Locate the cell with the specified text and output its [x, y] center coordinate. 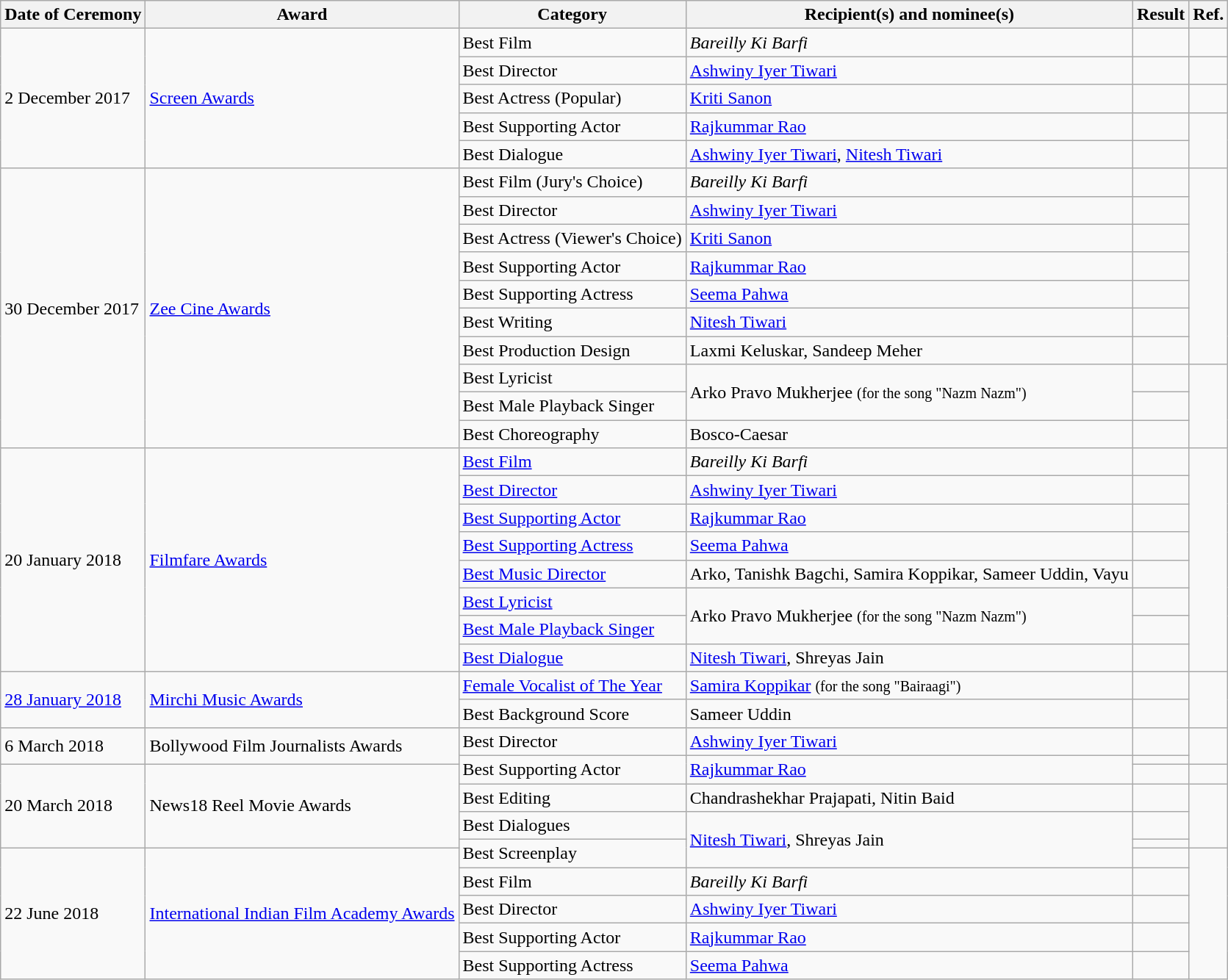
Chandrashekhar Prajapati, Nitin Baid [909, 797]
Category [572, 15]
Ashwiny Iyer Tiwari, Nitesh Tiwari [909, 154]
Date of Ceremony [73, 15]
6 March 2018 [73, 745]
Best Actress (Viewer's Choice) [572, 238]
20 March 2018 [73, 806]
Laxmi Keluskar, Sandeep Meher [909, 350]
Ref. [1208, 15]
Award [302, 15]
Filmfare Awards [302, 560]
Screen Awards [302, 98]
Nitesh Tiwari [909, 322]
Result [1160, 15]
International Indian Film Academy Awards [302, 914]
Bollywood Film Journalists Awards [302, 745]
Best Production Design [572, 350]
Best Actress (Popular) [572, 98]
2 December 2017 [73, 98]
Best Dialogues [572, 826]
Mirchi Music Awards [302, 699]
Recipient(s) and nominee(s) [909, 15]
Best Film (Jury's Choice) [572, 182]
Best Screenplay [572, 854]
20 January 2018 [73, 560]
Best Music Director [572, 574]
Best Choreography [572, 434]
Best Writing [572, 322]
Best Editing [572, 797]
Samira Koppikar (for the song "Bairaagi") [909, 685]
Bosco-Caesar [909, 434]
Zee Cine Awards [302, 309]
Sameer Uddin [909, 713]
Female Vocalist of The Year [572, 685]
30 December 2017 [73, 309]
28 January 2018 [73, 699]
Arko, Tanishk Bagchi, Samira Koppikar, Sameer Uddin, Vayu [909, 574]
News18 Reel Movie Awards [302, 806]
Best Background Score [572, 713]
22 June 2018 [73, 914]
